Find where the given text appears and provide that cell's center as (X, Y) coordinate. 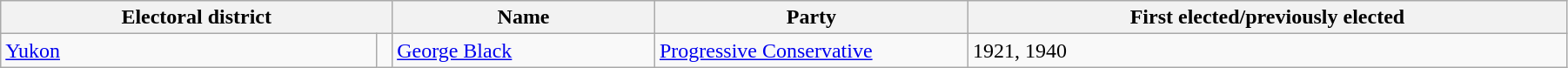
Yukon (189, 51)
Progressive Conservative (811, 51)
George Black (524, 51)
Electoral district (197, 17)
1921, 1940 (1267, 51)
Party (811, 17)
Name (524, 17)
First elected/previously elected (1267, 17)
